Scan for the cell matching the given text and deliver its (X, Y) coordinate at center. 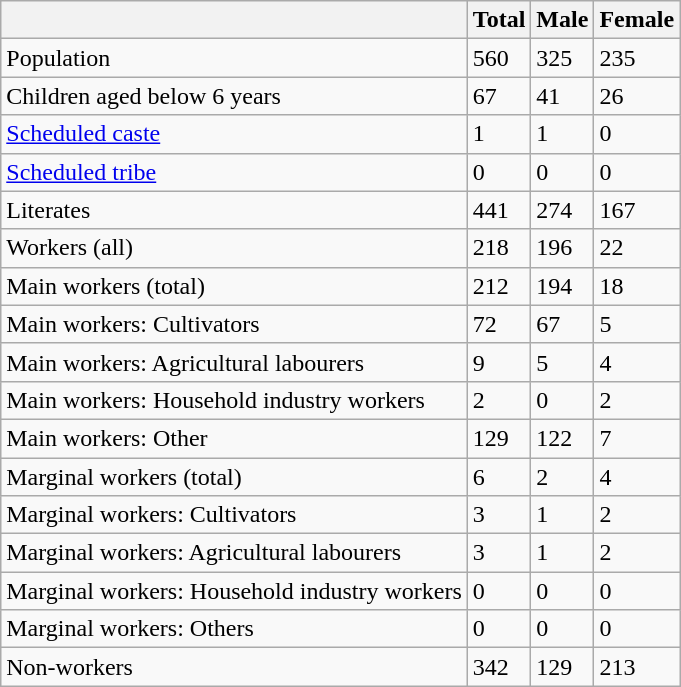
Main workers: Household industry workers (234, 400)
194 (562, 286)
235 (637, 58)
342 (499, 667)
72 (499, 324)
Main workers (total) (234, 286)
18 (637, 286)
Male (562, 20)
Female (637, 20)
22 (637, 248)
441 (499, 210)
213 (637, 667)
7 (637, 438)
9 (499, 362)
Marginal workers: Cultivators (234, 515)
Main workers: Agricultural labourers (234, 362)
Children aged below 6 years (234, 96)
218 (499, 248)
41 (562, 96)
Marginal workers: Agricultural labourers (234, 553)
6 (499, 477)
Marginal workers: Household industry workers (234, 591)
Scheduled caste (234, 134)
Total (499, 20)
Workers (all) (234, 248)
122 (562, 438)
Marginal workers (total) (234, 477)
212 (499, 286)
Literates (234, 210)
Marginal workers: Others (234, 629)
Main workers: Cultivators (234, 324)
Main workers: Other (234, 438)
Non-workers (234, 667)
196 (562, 248)
Scheduled tribe (234, 172)
560 (499, 58)
Population (234, 58)
26 (637, 96)
325 (562, 58)
167 (637, 210)
274 (562, 210)
